For the text-containing cell, return its midpoint in (X, Y) coordinate format. 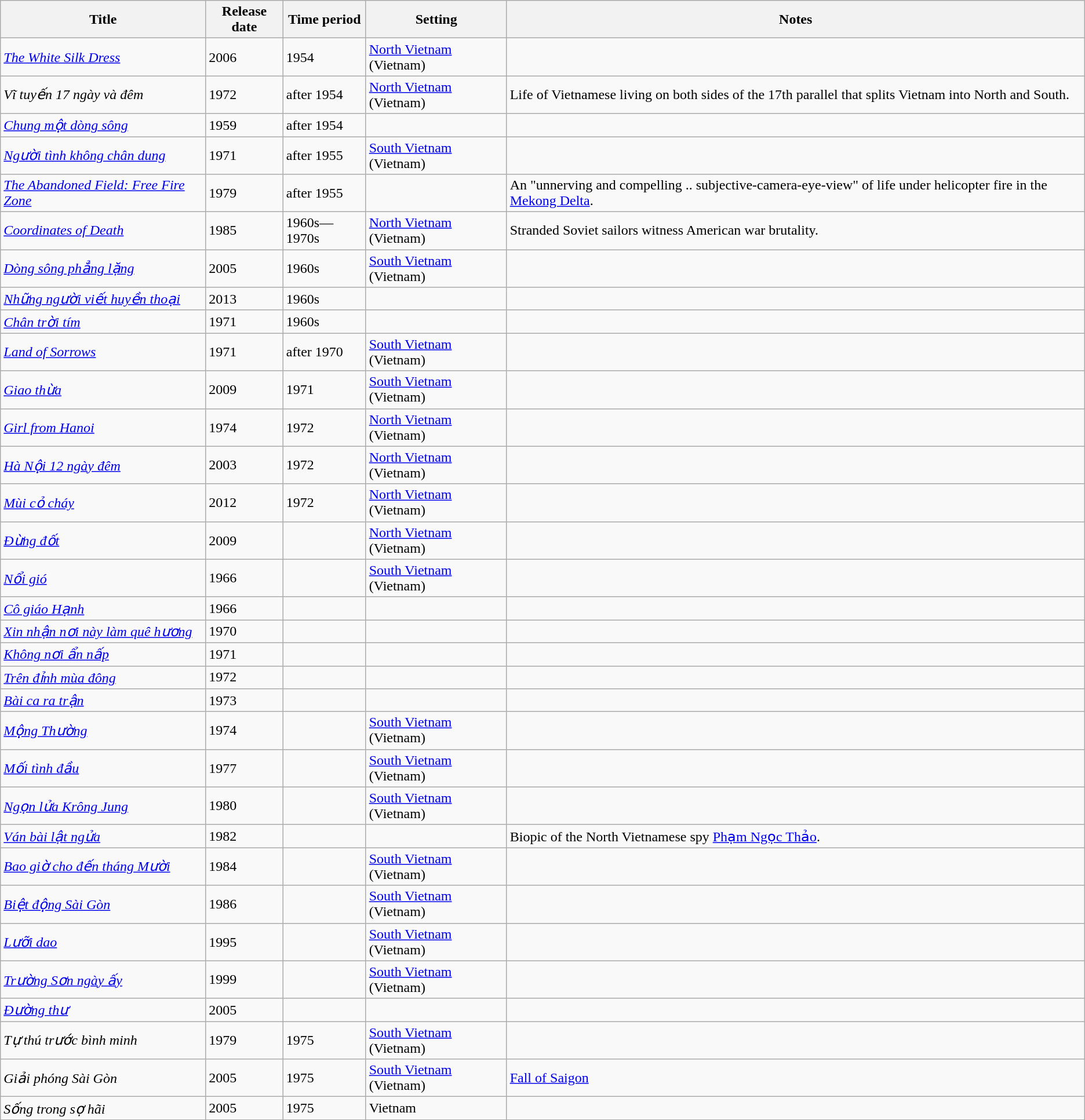
Tự thú trước bình minh (103, 1041)
Những người viết huyền thoại (103, 299)
1999 (245, 979)
Mộng Thường (103, 730)
1984 (245, 867)
Notes (795, 20)
1973 (245, 701)
Chung một dòng sông (103, 125)
Setting (436, 20)
1982 (245, 836)
The Abandoned Field: Free Fire Zone (103, 194)
1985 (245, 231)
Title (103, 20)
Bài ca ra trận (103, 701)
Lưỡi dao (103, 942)
2006 (245, 57)
Giao thừa (103, 389)
1977 (245, 768)
2003 (245, 465)
Girl from Hanoi (103, 428)
Coordinates of Death (103, 231)
1970 (245, 632)
Dòng sông phẳng lặng (103, 269)
Biệt động Sài Gòn (103, 904)
Nổi gió (103, 578)
2012 (245, 503)
The White Silk Dress (103, 57)
Xin nhận nơi này làm quê hương (103, 632)
Biopic of the North Vietnamese spy Phạm Ngọc Thảo. (795, 836)
Sống trong sợ hãi (103, 1108)
Release date (245, 20)
Fall of Saigon (795, 1078)
1986 (245, 904)
An "unnerving and compelling .. subjective-camera-eye-view" of life under helicopter fire in the Mekong Delta. (795, 194)
2013 (245, 299)
1959 (245, 125)
Chân trời tím (103, 322)
Giải phóng Sài Gòn (103, 1078)
1995 (245, 942)
Time period (325, 20)
Đừng đốt (103, 540)
Người tình không chân dung (103, 155)
Không nơi ẩn nấp (103, 654)
Mối tình đầu (103, 768)
Life of Vietnamese living on both sides of the 17th parallel that splits Vietnam into North and South. (795, 95)
1954 (325, 57)
Land of Sorrows (103, 352)
Bao giờ cho đến tháng Mười (103, 867)
Trên đỉnh mùa đông (103, 677)
Vĩ tuyến 17 ngày và đêm (103, 95)
Ngọn lửa Krông Jung (103, 805)
Ván bài lật ngửa (103, 836)
Mùi cỏ cháy (103, 503)
Trường Sơn ngày ấy (103, 979)
after 1970 (325, 352)
1980 (245, 805)
Đường thư (103, 1010)
Cô giáo Hạnh (103, 608)
1960s—1970s (325, 231)
Stranded Soviet sailors witness American war brutality. (795, 231)
Hà Nội 12 ngày đêm (103, 465)
Vietnam (436, 1108)
